Provide the [x, y] coordinate of the cell's center where the given text is located.  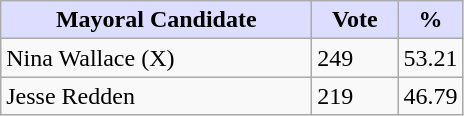
53.21 [430, 58]
Vote [355, 20]
46.79 [430, 96]
219 [355, 96]
Nina Wallace (X) [156, 58]
249 [355, 58]
Mayoral Candidate [156, 20]
Jesse Redden [156, 96]
% [430, 20]
